Return [X, Y] of the center of cell containing provided text 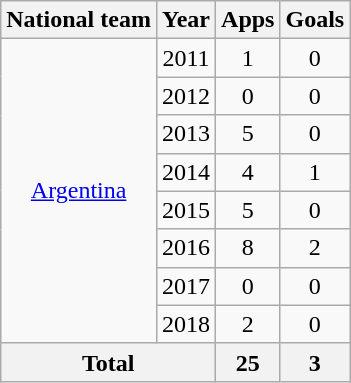
Argentina [79, 191]
Goals [315, 20]
2014 [186, 172]
4 [248, 172]
2011 [186, 58]
25 [248, 362]
2018 [186, 324]
2013 [186, 134]
Apps [248, 20]
3 [315, 362]
2016 [186, 248]
2017 [186, 286]
National team [79, 20]
Year [186, 20]
2015 [186, 210]
Total [108, 362]
8 [248, 248]
2012 [186, 96]
